Pinpoint the cell where the given text exists, returning its (X, Y) midpoint coordinate. 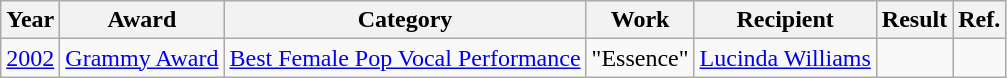
Lucinda Williams (785, 58)
Year (30, 20)
Best Female Pop Vocal Performance (405, 58)
Recipient (785, 20)
Category (405, 20)
Grammy Award (142, 58)
2002 (30, 58)
Award (142, 20)
Result (914, 20)
Work (640, 20)
"Essence" (640, 58)
Ref. (980, 20)
